Locate the cell with the specified text and output its [x, y] center coordinate. 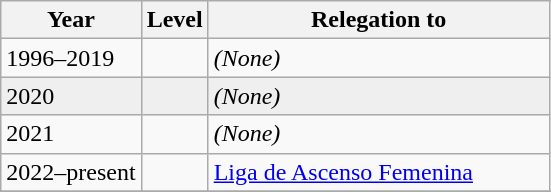
Year [71, 20]
Relegation to [378, 20]
2021 [71, 134]
Liga de Ascenso Femenina [378, 172]
2022–present [71, 172]
Level [174, 20]
1996–2019 [71, 58]
2020 [71, 96]
